Pinpoint the cell where the given text exists, returning its (X, Y) midpoint coordinate. 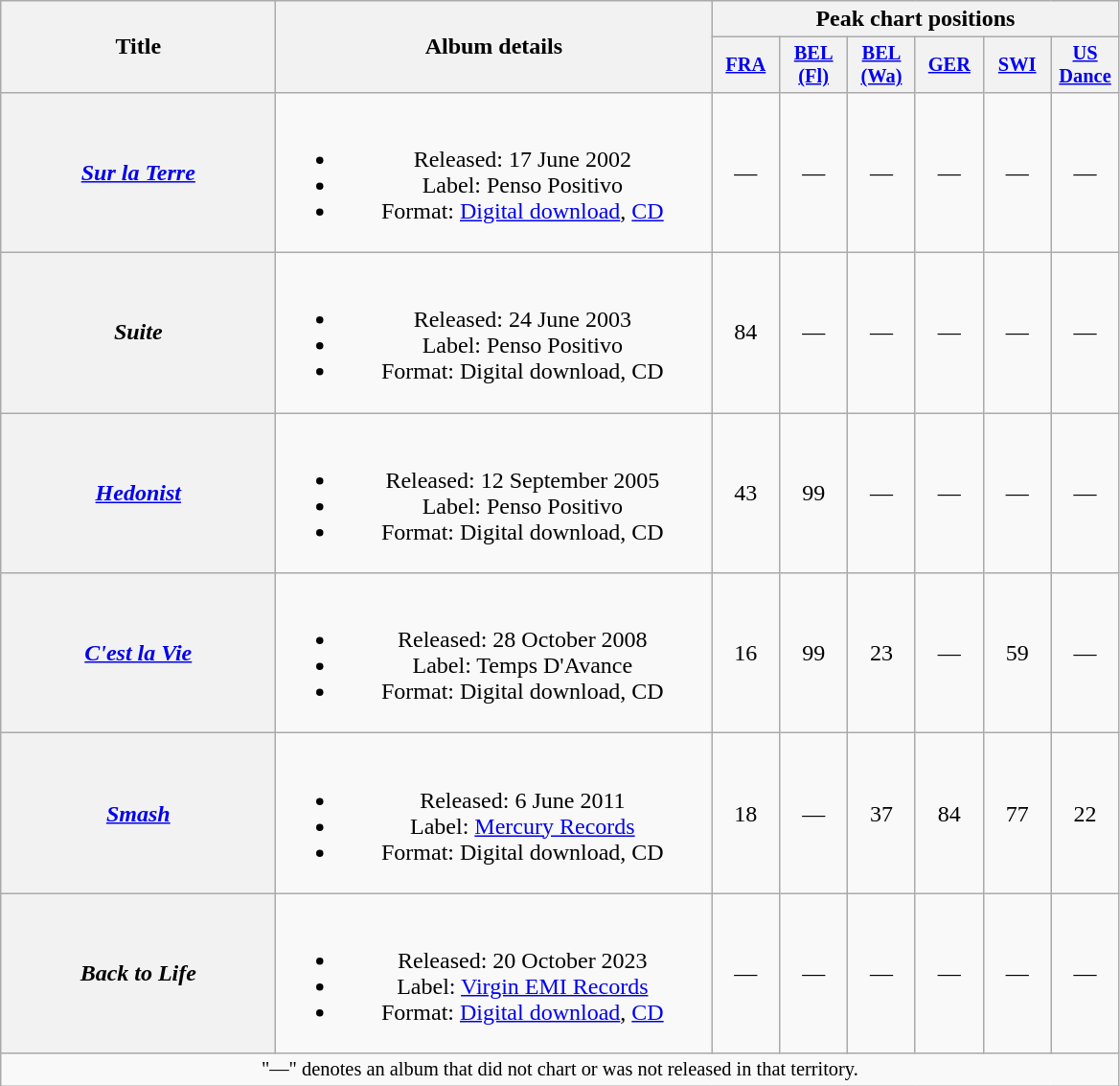
C'est la Vie (138, 654)
Peak chart positions (916, 19)
"—" denotes an album that did not chart or was not released in that territory. (560, 1070)
Released: 12 September 2005Label: Penso PositivoFormat: Digital download, CD (494, 493)
BEL (Fl) (814, 65)
Smash (138, 813)
Released: 28 October 2008Label: Temps D'AvanceFormat: Digital download, CD (494, 654)
Released: 17 June 2002Label: Penso PositivoFormat: Digital download, CD (494, 173)
Hedonist (138, 493)
Released: 24 June 2003Label: Penso PositivoFormat: Digital download, CD (494, 334)
Title (138, 47)
Sur la Terre (138, 173)
BEL (Wa) (881, 65)
FRA (745, 65)
Released: 6 June 2011Label: Mercury RecordsFormat: Digital download, CD (494, 813)
22 (1085, 813)
37 (881, 813)
59 (1017, 654)
16 (745, 654)
Released: 20 October 2023Label: Virgin EMI RecordsFormat: Digital download, CD (494, 974)
SWI (1017, 65)
43 (745, 493)
Suite (138, 334)
Back to Life (138, 974)
23 (881, 654)
GER (949, 65)
18 (745, 813)
77 (1017, 813)
US Dance (1085, 65)
Album details (494, 47)
